Detect which cell encompasses the target text, then output its (X, Y) center coordinate. 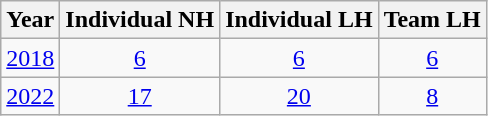
Year (30, 20)
17 (140, 96)
8 (432, 96)
Individual NH (140, 20)
2022 (30, 96)
2018 (30, 58)
Team LH (432, 20)
20 (299, 96)
Individual LH (299, 20)
